Return the (x, y) coordinate for the center point of the cell that contains the specified text.  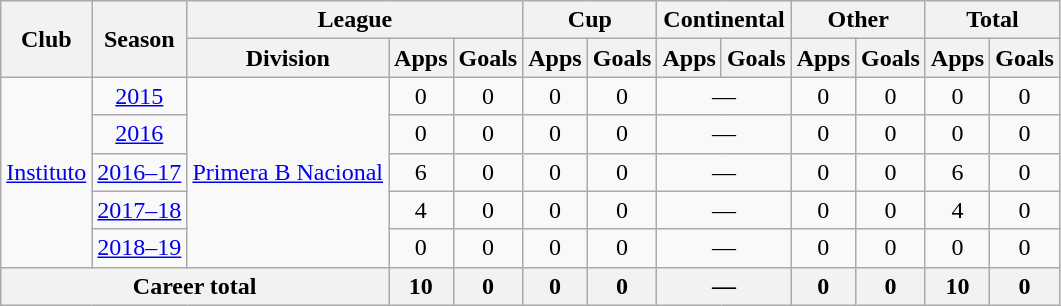
Instituto (46, 172)
Season (140, 39)
Total (992, 20)
Cup (590, 20)
2016 (140, 134)
2017–18 (140, 210)
Other (858, 20)
League (355, 20)
Continental (724, 20)
2016–17 (140, 172)
2018–19 (140, 248)
Club (46, 39)
2015 (140, 96)
Career total (195, 286)
Division (288, 58)
Primera B Nacional (288, 172)
